Pinpoint the cell where the given text exists, returning its (x, y) midpoint coordinate. 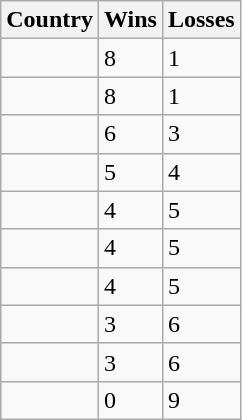
Losses (201, 20)
0 (130, 400)
Country (50, 20)
Wins (130, 20)
9 (201, 400)
